Output the [X, Y] coordinate of the center of the cell containing the given text.  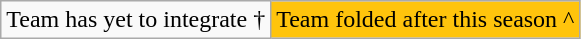
Team has yet to integrate † [136, 20]
Team folded after this season ^ [426, 20]
